Pinpoint the cell where the given text exists, returning its [x, y] midpoint coordinate. 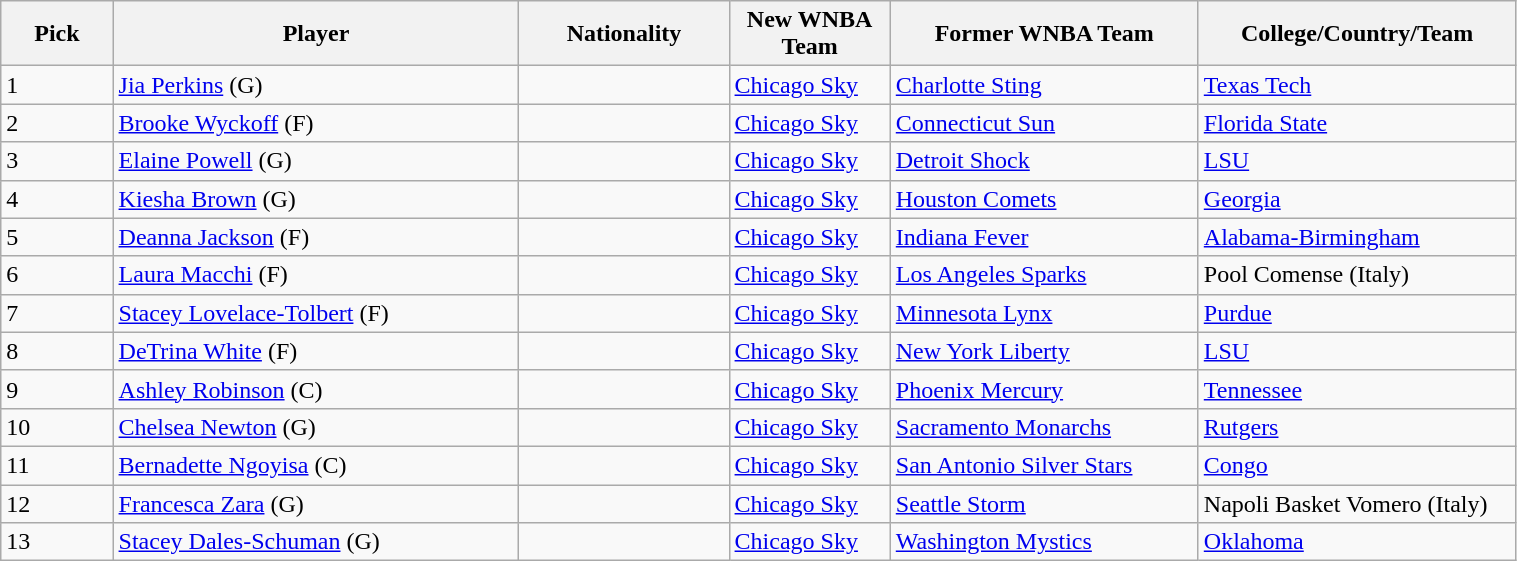
Oklahoma [1357, 542]
Purdue [1357, 313]
Seattle Storm [1044, 503]
New WNBA Team [810, 34]
Rutgers [1357, 427]
Florida State [1357, 123]
Alabama-Birmingham [1357, 237]
Deanna Jackson (F) [316, 237]
9 [57, 389]
Detroit Shock [1044, 161]
Houston Comets [1044, 199]
3 [57, 161]
Los Angeles Sparks [1044, 275]
Former WNBA Team [1044, 34]
Georgia [1357, 199]
Minnesota Lynx [1044, 313]
Indiana Fever [1044, 237]
Sacramento Monarchs [1044, 427]
New York Liberty [1044, 351]
8 [57, 351]
Connecticut Sun [1044, 123]
11 [57, 465]
Elaine Powell (G) [316, 161]
Pick [57, 34]
10 [57, 427]
2 [57, 123]
Stacey Dales-Schuman (G) [316, 542]
College/Country/Team [1357, 34]
Washington Mystics [1044, 542]
Charlotte Sting [1044, 85]
Laura Macchi (F) [316, 275]
Ashley Robinson (C) [316, 389]
Congo [1357, 465]
Jia Perkins (G) [316, 85]
Napoli Basket Vomero (Italy) [1357, 503]
Chelsea Newton (G) [316, 427]
12 [57, 503]
Kiesha Brown (G) [316, 199]
Nationality [624, 34]
Bernadette Ngoyisa (C) [316, 465]
4 [57, 199]
Tennessee [1357, 389]
Player [316, 34]
DeTrina White (F) [316, 351]
Texas Tech [1357, 85]
Stacey Lovelace-Tolbert (F) [316, 313]
7 [57, 313]
1 [57, 85]
13 [57, 542]
Phoenix Mercury [1044, 389]
San Antonio Silver Stars [1044, 465]
6 [57, 275]
5 [57, 237]
Brooke Wyckoff (F) [316, 123]
Pool Comense (Italy) [1357, 275]
Francesca Zara (G) [316, 503]
